For the text-containing cell, return its midpoint in [X, Y] coordinate format. 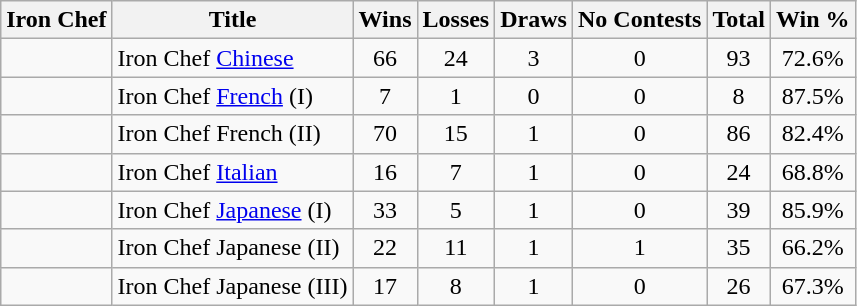
15 [456, 134]
17 [385, 286]
66 [385, 58]
22 [385, 248]
Iron Chef French (I) [232, 96]
70 [385, 134]
16 [385, 172]
Iron Chef Japanese (II) [232, 248]
3 [534, 58]
33 [385, 210]
No Contests [639, 20]
39 [739, 210]
86 [739, 134]
35 [739, 248]
26 [739, 286]
66.2% [812, 248]
Wins [385, 20]
87.5% [812, 96]
Iron Chef French (II) [232, 134]
68.8% [812, 172]
67.3% [812, 286]
Iron Chef Italian [232, 172]
Draws [534, 20]
Iron Chef Chinese [232, 58]
Iron Chef Japanese (I) [232, 210]
Losses [456, 20]
82.4% [812, 134]
85.9% [812, 210]
93 [739, 58]
Title [232, 20]
72.6% [812, 58]
Win % [812, 20]
11 [456, 248]
5 [456, 210]
Total [739, 20]
Iron Chef [56, 20]
Iron Chef Japanese (III) [232, 286]
